Identify which cell holds the provided text, then report its (x, y) central coordinate. 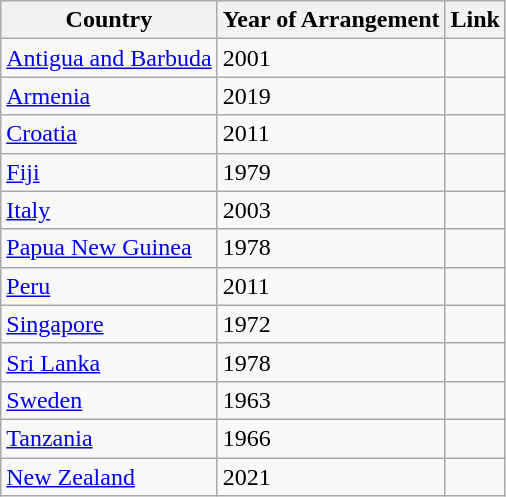
Peru (109, 286)
2019 (331, 96)
Tanzania (109, 438)
Country (109, 20)
2021 (331, 477)
Armenia (109, 96)
Sri Lanka (109, 362)
Year of Arrangement (331, 20)
Sweden (109, 400)
Fiji (109, 172)
1963 (331, 400)
Italy (109, 210)
Antigua and Barbuda (109, 58)
New Zealand (109, 477)
Singapore (109, 324)
2001 (331, 58)
2003 (331, 210)
Croatia (109, 134)
Link (475, 20)
Papua New Guinea (109, 248)
1966 (331, 438)
1979 (331, 172)
1972 (331, 324)
